Determine the (X, Y) coordinate at the center of the cell enclosing the given text.  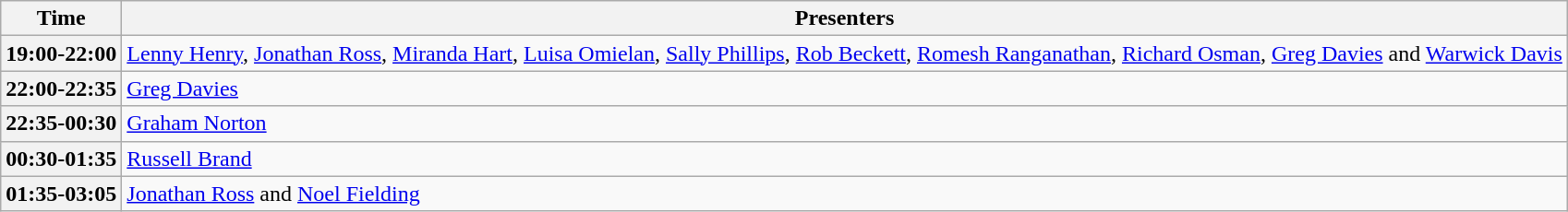
Jonathan Ross and Noel Fielding (845, 194)
Russell Brand (845, 159)
22:35-00:30 (61, 124)
19:00-22:00 (61, 53)
Presenters (845, 18)
01:35-03:05 (61, 194)
22:00-22:35 (61, 88)
Greg Davies (845, 88)
Graham Norton (845, 124)
00:30-01:35 (61, 159)
Time (61, 18)
